Detect which cell encompasses the target text, then output its (x, y) center coordinate. 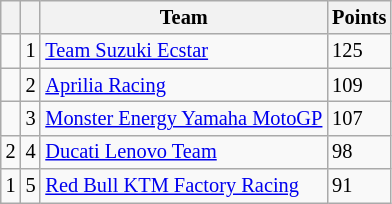
4 (31, 152)
91 (359, 186)
5 (31, 186)
125 (359, 51)
Ducati Lenovo Team (184, 152)
Red Bull KTM Factory Racing (184, 186)
Points (359, 17)
Aprilia Racing (184, 85)
109 (359, 85)
107 (359, 118)
Monster Energy Yamaha MotoGP (184, 118)
Team (184, 17)
3 (31, 118)
98 (359, 152)
Team Suzuki Ecstar (184, 51)
